For the text-containing cell, return its midpoint in [x, y] coordinate format. 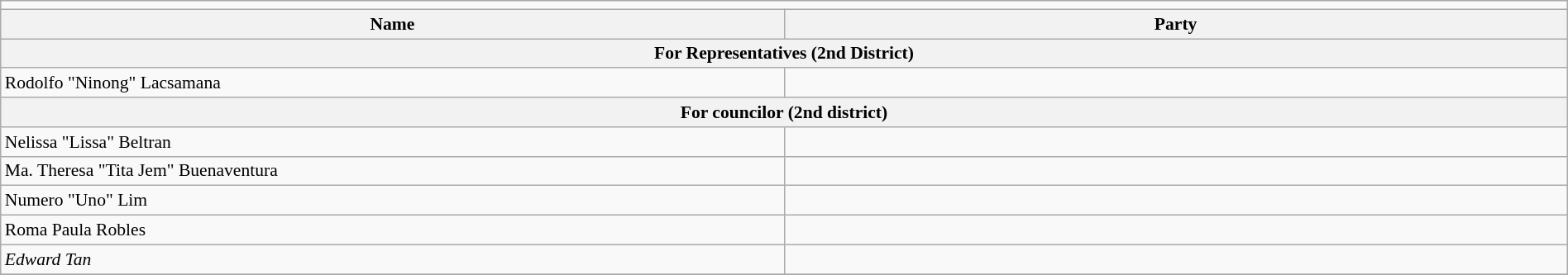
Party [1176, 24]
Name [392, 24]
Numero "Uno" Lim [392, 201]
Roma Paula Robles [392, 230]
Rodolfo "Ninong" Lacsamana [392, 83]
For Representatives (2nd District) [784, 54]
For councilor (2nd district) [784, 112]
Edward Tan [392, 259]
Ma. Theresa "Tita Jem" Buenaventura [392, 171]
Nelissa "Lissa" Beltran [392, 142]
